Determine the [X, Y] coordinate at the center of the cell enclosing the given text.  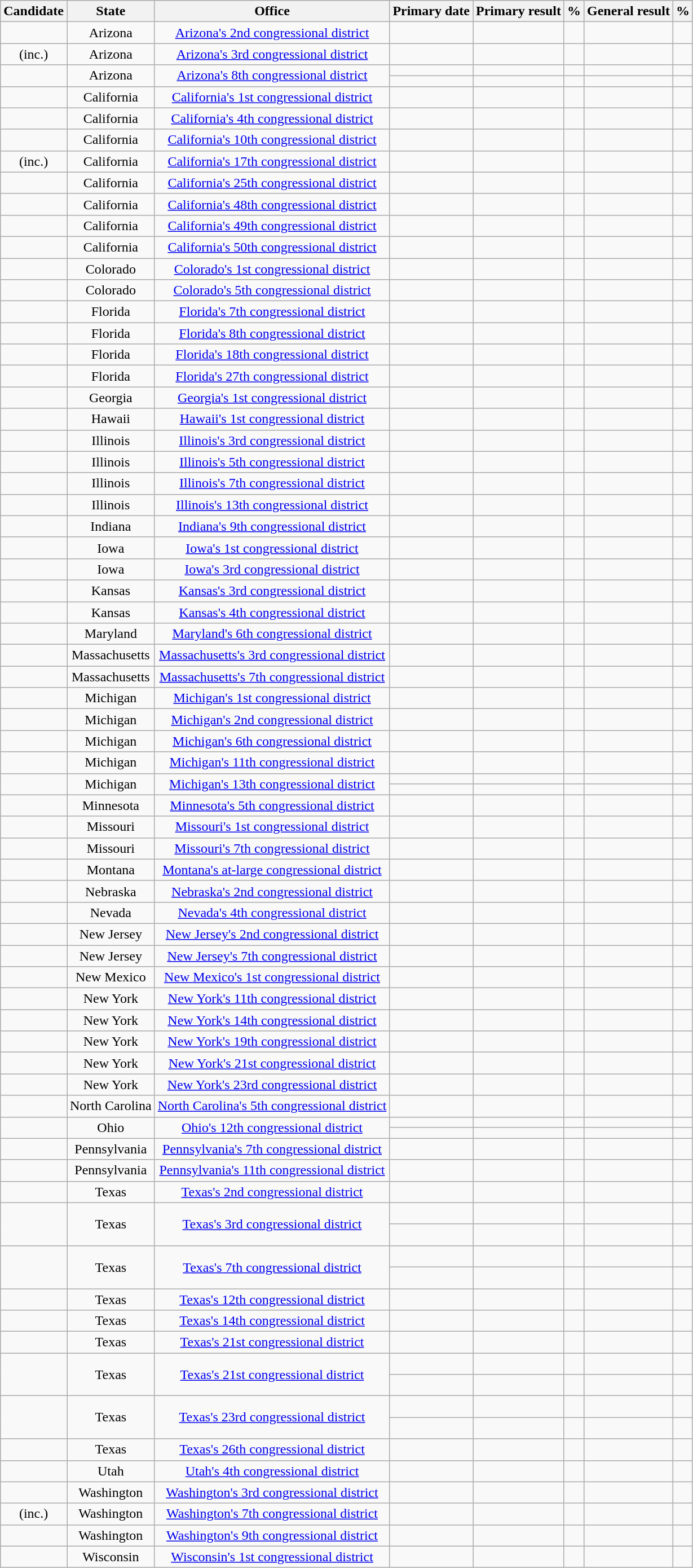
Michigan's 2nd congressional district [272, 720]
Michigan's 6th congressional district [272, 741]
Montana's at-large congressional district [272, 870]
New Jersey's 7th congressional district [272, 956]
Michigan's 13th congressional district [272, 784]
Colorado's 1st congressional district [272, 269]
Nebraska's 2nd congressional district [272, 891]
Iowa's 1st congressional district [272, 548]
Arizona's 3rd congressional district [272, 54]
New York's 21st congressional district [272, 1063]
Pennsylvania's 7th congressional district [272, 1149]
Washington's 3rd congressional district [272, 1492]
Michigan's 11th congressional district [272, 763]
Pennsylvania's 11th congressional district [272, 1170]
California's 48th congressional district [272, 204]
State [111, 11]
Colorado's 5th congressional district [272, 290]
Washington's 9th congressional district [272, 1535]
Missouri's 7th congressional district [272, 848]
Massachusetts's 3rd congressional district [272, 655]
New Jersey's 2nd congressional district [272, 934]
Texas's 2nd congressional district [272, 1192]
Arizona's 8th congressional district [272, 76]
Texas's 12th congressional district [272, 1299]
Kansas's 3rd congressional district [272, 591]
New York's 23rd congressional district [272, 1085]
California's 17th congressional district [272, 161]
Illinois's 7th congressional district [272, 483]
Maryland's 6th congressional district [272, 634]
Georgia [111, 398]
Texas's 14th congressional district [272, 1321]
Wisconsin [111, 1557]
New Mexico [111, 977]
New York's 14th congressional district [272, 1020]
Kansas's 4th congressional district [272, 612]
Missouri's 1st congressional district [272, 827]
California's 1st congressional district [272, 97]
Minnesota's 5th congressional district [272, 805]
General result [628, 11]
Indiana's 9th congressional district [272, 526]
California's 25th congressional district [272, 183]
North Carolina [111, 1106]
Utah [111, 1471]
Michigan's 1st congressional district [272, 698]
Georgia's 1st congressional district [272, 398]
New York's 11th congressional district [272, 999]
Texas's 23rd congressional district [272, 1417]
Washington's 7th congressional district [272, 1514]
Iowa's 3rd congressional district [272, 569]
California's 49th congressional district [272, 226]
Florida's 27th congressional district [272, 376]
Primary result [519, 11]
Ohio's 12th congressional district [272, 1127]
California's 10th congressional district [272, 140]
Illinois's 13th congressional district [272, 505]
Nebraska [111, 891]
Nevada [111, 913]
Florida's 7th congressional district [272, 312]
Texas's 7th congressional district [272, 1267]
California's 50th congressional district [272, 247]
California's 4th congressional district [272, 118]
Maryland [111, 634]
Texas's 3rd congressional district [272, 1224]
Florida's 8th congressional district [272, 333]
Arizona's 2nd congressional district [272, 33]
New Mexico's 1st congressional district [272, 977]
Ohio [111, 1127]
Office [272, 11]
New York's 19th congressional district [272, 1042]
Illinois's 5th congressional district [272, 462]
Montana [111, 870]
Nevada's 4th congressional district [272, 913]
Utah's 4th congressional district [272, 1471]
Wisconsin's 1st congressional district [272, 1557]
Hawaii [111, 419]
Texas's 26th congressional district [272, 1450]
Florida's 18th congressional district [272, 355]
Candidate [34, 11]
Indiana [111, 526]
Massachusetts's 7th congressional district [272, 677]
Hawaii's 1st congressional district [272, 419]
Primary date [431, 11]
Illinois's 3rd congressional district [272, 441]
Minnesota [111, 805]
North Carolina's 5th congressional district [272, 1106]
